Locate the cell with the specified text and output its (X, Y) center coordinate. 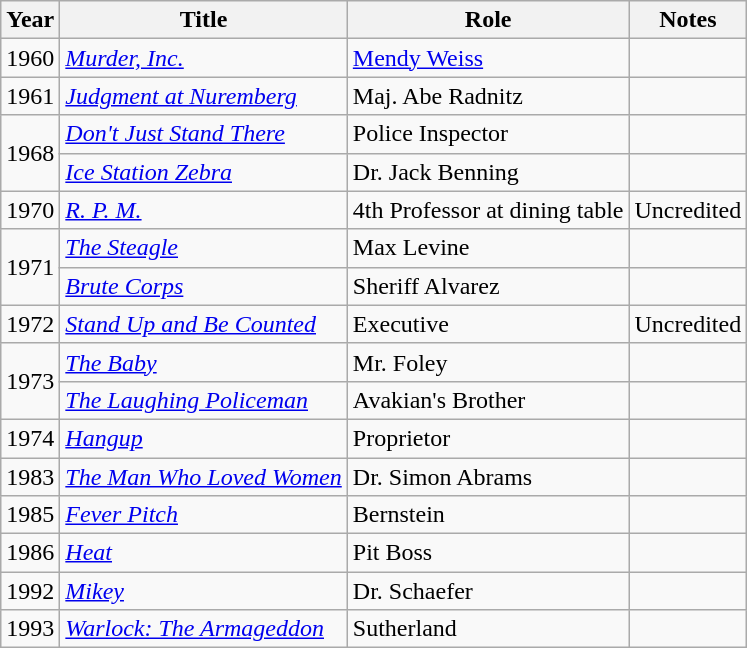
Hangup (204, 438)
1993 (30, 629)
1960 (30, 58)
The Steagle (204, 248)
Heat (204, 553)
Mr. Foley (488, 362)
Warlock: The Armageddon (204, 629)
Fever Pitch (204, 515)
Mendy Weiss (488, 58)
1968 (30, 153)
1971 (30, 267)
Ice Station Zebra (204, 172)
The Man Who Loved Women (204, 477)
The Baby (204, 362)
Sutherland (488, 629)
Brute Corps (204, 286)
Maj. Abe Radnitz (488, 96)
Dr. Schaefer (488, 591)
1986 (30, 553)
Avakian's Brother (488, 400)
Bernstein (488, 515)
Pit Boss (488, 553)
The Laughing Policeman (204, 400)
Stand Up and Be Counted (204, 324)
1985 (30, 515)
Dr. Jack Benning (488, 172)
1973 (30, 381)
1961 (30, 96)
1970 (30, 210)
Mikey (204, 591)
4th Professor at dining table (488, 210)
1983 (30, 477)
1972 (30, 324)
Proprietor (488, 438)
Title (204, 20)
Executive (488, 324)
Notes (688, 20)
Judgment at Nuremberg (204, 96)
R. P. M. (204, 210)
Sheriff Alvarez (488, 286)
Max Levine (488, 248)
Dr. Simon Abrams (488, 477)
Police Inspector (488, 134)
Murder, Inc. (204, 58)
1974 (30, 438)
1992 (30, 591)
Year (30, 20)
Role (488, 20)
Don't Just Stand There (204, 134)
